Search for the cell housing the specified text and yield its (X, Y) center coordinate. 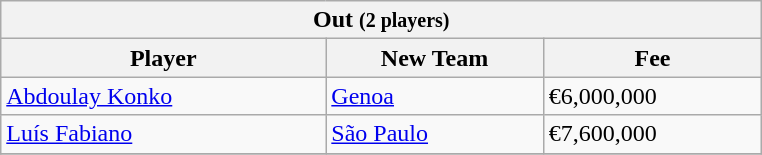
New Team (434, 58)
Abdoulay Konko (164, 96)
€7,600,000 (652, 134)
Genoa (434, 96)
€6,000,000 (652, 96)
Out (2 players) (382, 20)
São Paulo (434, 134)
Luís Fabiano (164, 134)
Player (164, 58)
Fee (652, 58)
